Output the (x, y) coordinate of the center of the cell containing the given text.  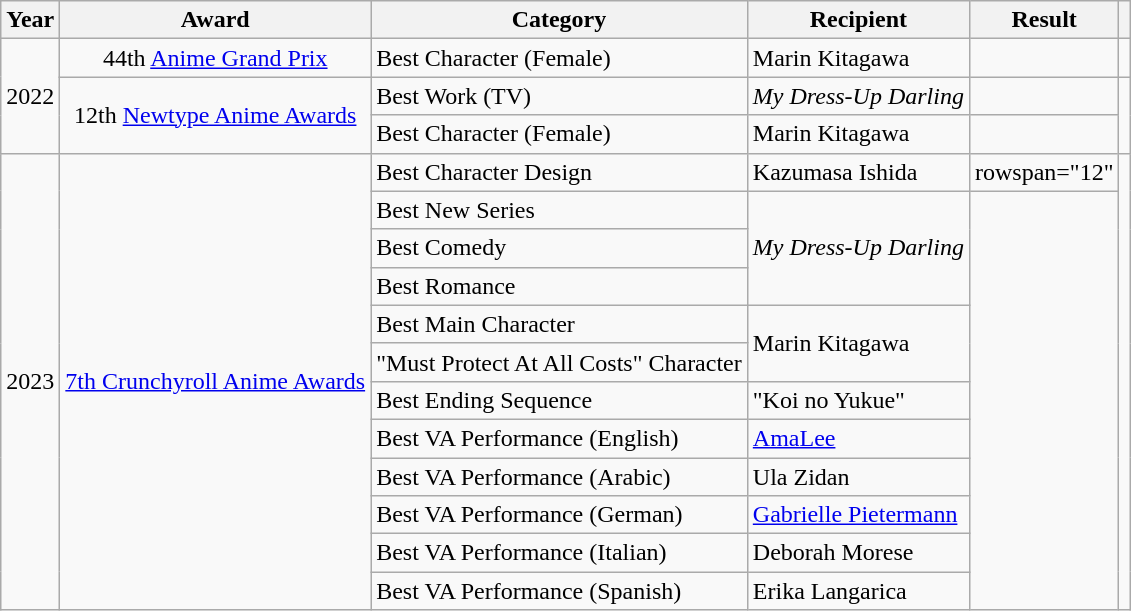
Best Main Character (560, 324)
2022 (30, 96)
Best Romance (560, 286)
"Must Protect At All Costs" Character (560, 362)
Year (30, 20)
AmaLee (858, 438)
44th Anime Grand Prix (216, 58)
Category (560, 20)
Best New Series (560, 210)
Gabrielle Pietermann (858, 515)
rowspan="12" (1044, 172)
Award (216, 20)
Kazumasa Ishida (858, 172)
Best Work (TV) (560, 96)
Best VA Performance (English) (560, 438)
7th Crunchyroll Anime Awards (216, 382)
Best Comedy (560, 248)
Best VA Performance (German) (560, 515)
Best VA Performance (Italian) (560, 553)
Best VA Performance (Arabic) (560, 477)
Erika Langarica (858, 591)
Result (1044, 20)
2023 (30, 382)
Deborah Morese (858, 553)
12th Newtype Anime Awards (216, 115)
Recipient (858, 20)
Ula Zidan (858, 477)
"Koi no Yukue" (858, 400)
Best Ending Sequence (560, 400)
Best Character Design (560, 172)
Best VA Performance (Spanish) (560, 591)
